Return [x, y] of the center of cell containing provided text 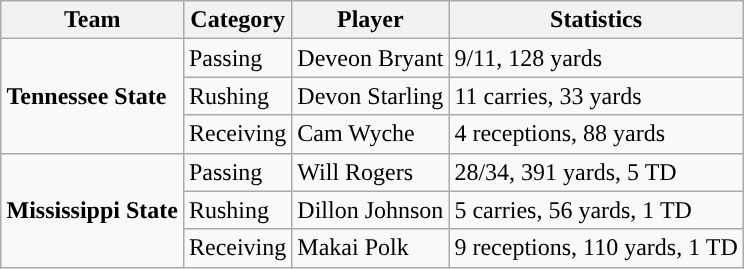
Tennessee State [92, 96]
11 carries, 33 yards [596, 96]
Deveon Bryant [370, 58]
Devon Starling [370, 96]
Dillon Johnson [370, 210]
9/11, 128 yards [596, 58]
Statistics [596, 20]
4 receptions, 88 yards [596, 134]
28/34, 391 yards, 5 TD [596, 172]
Makai Polk [370, 248]
9 receptions, 110 yards, 1 TD [596, 248]
Category [237, 20]
Will Rogers [370, 172]
Player [370, 20]
Mississippi State [92, 210]
Team [92, 20]
Cam Wyche [370, 134]
5 carries, 56 yards, 1 TD [596, 210]
